Provide the (x, y) coordinate of the cell's center where the given text is located.  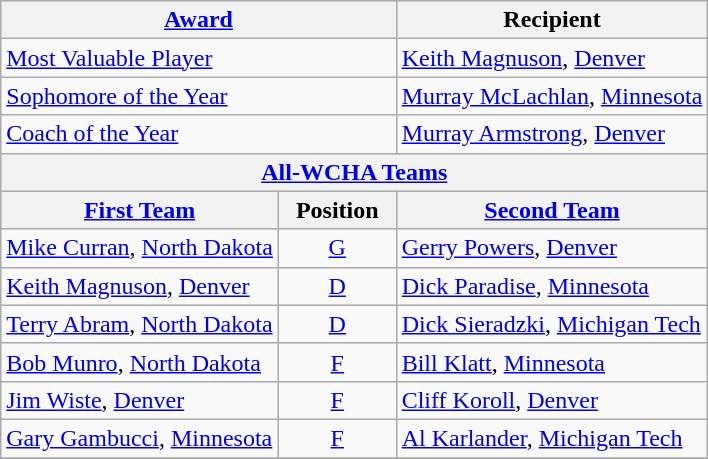
Terry Abram, North Dakota (140, 324)
G (337, 248)
Most Valuable Player (198, 58)
Murray Armstrong, Denver (552, 134)
First Team (140, 210)
Jim Wiste, Denver (140, 400)
Position (337, 210)
Gerry Powers, Denver (552, 248)
Bill Klatt, Minnesota (552, 362)
Second Team (552, 210)
Sophomore of the Year (198, 96)
Recipient (552, 20)
Al Karlander, Michigan Tech (552, 438)
Murray McLachlan, Minnesota (552, 96)
Cliff Koroll, Denver (552, 400)
Award (198, 20)
Coach of the Year (198, 134)
Mike Curran, North Dakota (140, 248)
Dick Paradise, Minnesota (552, 286)
Dick Sieradzki, Michigan Tech (552, 324)
Gary Gambucci, Minnesota (140, 438)
All-WCHA Teams (354, 172)
Bob Munro, North Dakota (140, 362)
